Scan for the cell matching the given text and deliver its (x, y) coordinate at center. 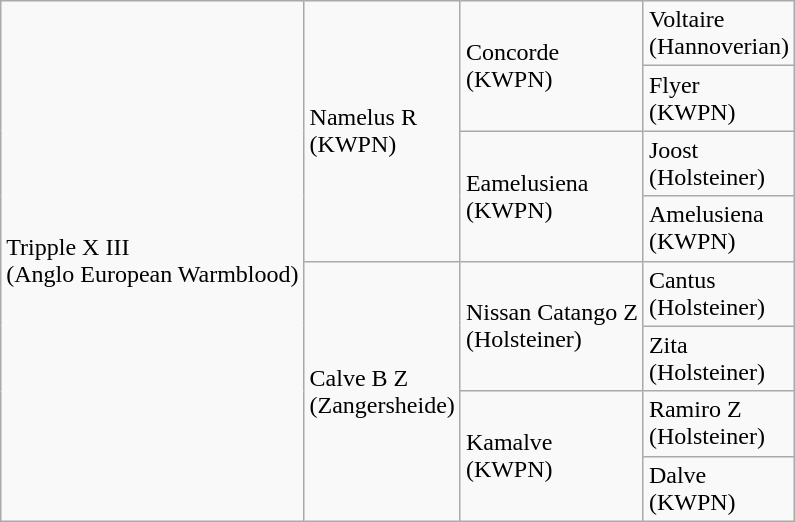
Tripple X III(Anglo European Warmblood) (152, 261)
Ramiro Z(Holsteiner) (718, 424)
Eamelusiena(KWPN) (552, 196)
Cantus(Holsteiner) (718, 294)
Namelus R(KWPN) (382, 131)
Nissan Catango Z(Holsteiner) (552, 326)
Concorde(KWPN) (552, 66)
Kamalve(KWPN) (552, 456)
Flyer(KWPN) (718, 98)
Joost(Holsteiner) (718, 164)
Calve B Z(Zangersheide) (382, 391)
Dalve(KWPN) (718, 488)
Amelusiena(KWPN) (718, 228)
Zita(Holsteiner) (718, 358)
Voltaire(Hannoverian) (718, 34)
